Search for the cell housing the specified text and yield its (x, y) center coordinate. 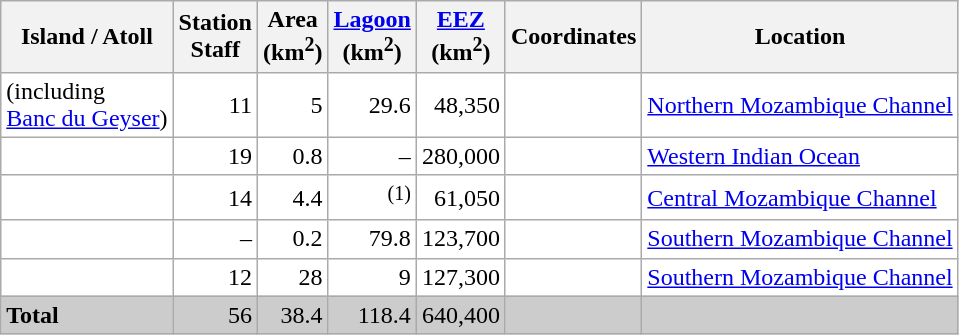
Northern Mozambique Channel (800, 104)
Coordinates (573, 37)
0.8 (293, 156)
0.2 (293, 239)
(including Banc du Geyser) (87, 104)
48,350 (460, 104)
Area(km2) (293, 37)
28 (293, 277)
79.8 (372, 239)
Island / Atoll (87, 37)
14 (215, 198)
Western Indian Ocean (800, 156)
640,400 (460, 315)
StationStaff (215, 37)
Central Mozambique Channel (800, 198)
Total (87, 315)
38.4 (293, 315)
Lagoon(km2) (372, 37)
56 (215, 315)
61,050 (460, 198)
Location (800, 37)
EEZ(km2) (460, 37)
(1) (372, 198)
4.4 (293, 198)
123,700 (460, 239)
5 (293, 104)
11 (215, 104)
29.6 (372, 104)
9 (372, 277)
12 (215, 277)
118.4 (372, 315)
19 (215, 156)
127,300 (460, 277)
280,000 (460, 156)
